Find where the given text appears and provide that cell's center as (X, Y) coordinate. 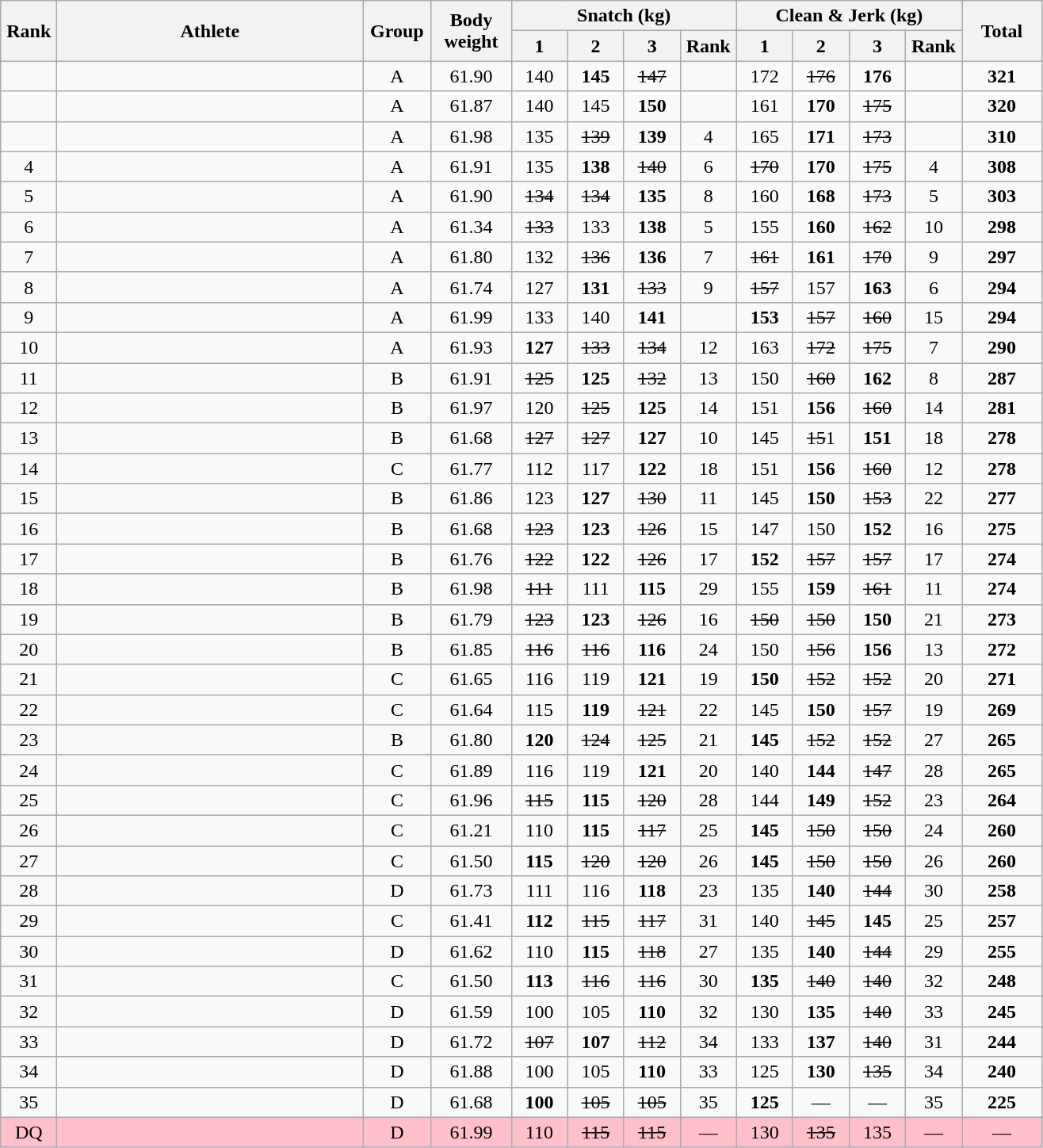
168 (821, 197)
308 (1002, 166)
287 (1002, 378)
165 (764, 136)
61.87 (471, 106)
113 (539, 982)
DQ (29, 1132)
Group (397, 31)
61.89 (471, 770)
Body weight (471, 31)
61.62 (471, 951)
61.93 (471, 347)
61.74 (471, 287)
61.96 (471, 800)
61.88 (471, 1072)
61.79 (471, 619)
61.34 (471, 227)
124 (596, 740)
149 (821, 800)
271 (1002, 679)
61.76 (471, 559)
61.72 (471, 1042)
321 (1002, 76)
61.77 (471, 469)
Athlete (210, 31)
275 (1002, 529)
171 (821, 136)
61.65 (471, 679)
303 (1002, 197)
258 (1002, 891)
320 (1002, 106)
297 (1002, 257)
61.86 (471, 499)
61.21 (471, 830)
Snatch (kg) (624, 16)
61.85 (471, 649)
255 (1002, 951)
310 (1002, 136)
137 (821, 1042)
61.59 (471, 1012)
273 (1002, 619)
244 (1002, 1042)
290 (1002, 347)
264 (1002, 800)
248 (1002, 982)
257 (1002, 921)
61.97 (471, 408)
272 (1002, 649)
269 (1002, 710)
131 (596, 287)
159 (821, 589)
245 (1002, 1012)
61.64 (471, 710)
Clean & Jerk (kg) (849, 16)
281 (1002, 408)
61.73 (471, 891)
277 (1002, 499)
298 (1002, 227)
240 (1002, 1072)
225 (1002, 1102)
141 (651, 317)
61.41 (471, 921)
Total (1002, 31)
